Determine the (X, Y) coordinate at the center of the cell enclosing the given text.  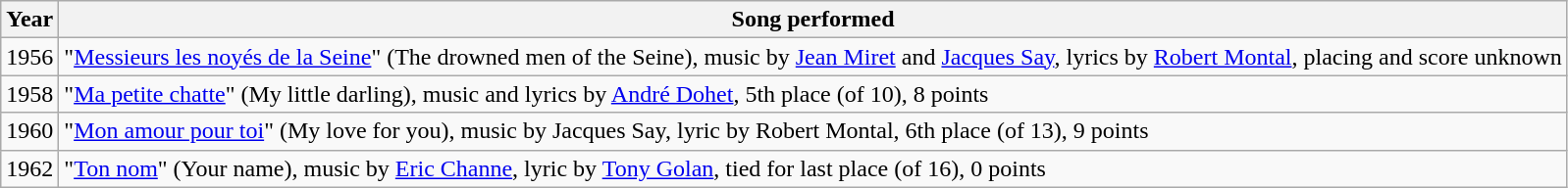
1956 (29, 57)
1962 (29, 168)
1960 (29, 131)
"Mon amour pour toi" (My love for you), music by Jacques Say, lyric by Robert Montal, 6th place (of 13), 9 points (812, 131)
Song performed (812, 20)
1958 (29, 94)
"Ma petite chatte" (My little darling), music and lyrics by André Dohet, 5th place (of 10), 8 points (812, 94)
"Ton nom" (Your name), music by Eric Channe, lyric by Tony Golan, tied for last place (of 16), 0 points (812, 168)
Year (29, 20)
